Capture the cell that displays the provided text and extract its [x, y] central coordinate. 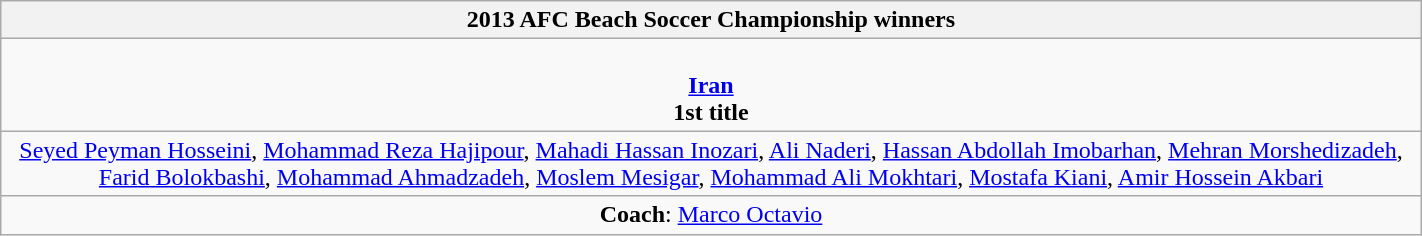
Iran1st title [711, 85]
2013 AFC Beach Soccer Championship winners [711, 20]
Coach: Marco Octavio [711, 215]
